Output the (X, Y) coordinate of the center of the cell containing the given text.  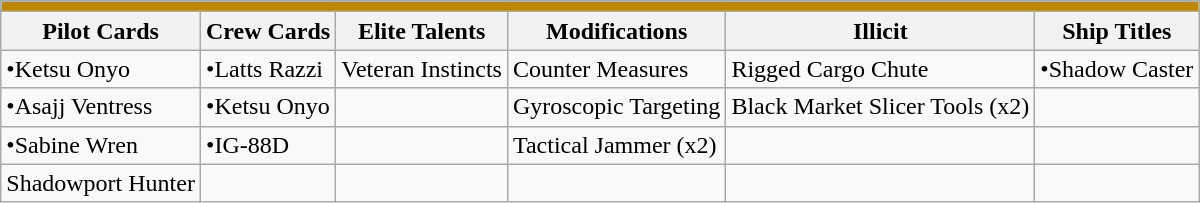
Modifications (616, 31)
Gyroscopic Targeting (616, 107)
Ship Titles (1117, 31)
Illicit (880, 31)
Rigged Cargo Chute (880, 69)
•Asajj Ventress (101, 107)
•IG-88D (268, 145)
Elite Talents (422, 31)
Shadowport Hunter (101, 183)
Tactical Jammer (x2) (616, 145)
•Sabine Wren (101, 145)
Black Market Slicer Tools (x2) (880, 107)
Pilot Cards (101, 31)
Counter Measures (616, 69)
Crew Cards (268, 31)
Veteran Instincts (422, 69)
•Shadow Caster (1117, 69)
•Latts Razzi (268, 69)
